Detect which cell encompasses the target text, then output its [X, Y] center coordinate. 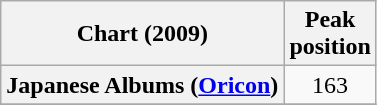
Peakposition [330, 34]
Japanese Albums (Oricon) [142, 85]
163 [330, 85]
Chart (2009) [142, 34]
